Identify which cell holds the provided text, then report its (x, y) central coordinate. 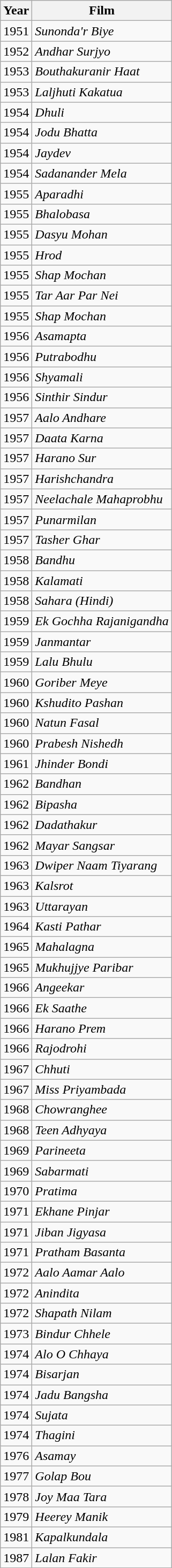
Kalsrot (102, 886)
Jaydev (102, 153)
Harano Sur (102, 458)
Asamapta (102, 336)
Jadu Bangsha (102, 1395)
Andhar Surjyo (102, 51)
Asamay (102, 1456)
Sahara (Hindi) (102, 601)
Bipasha (102, 804)
Chowranghee (102, 1110)
Ek Saathe (102, 1008)
1973 (16, 1334)
1981 (16, 1537)
Pratima (102, 1191)
Alo O Chhaya (102, 1354)
Daata Karna (102, 438)
Sujata (102, 1415)
Golap Bou (102, 1476)
Jodu Bhatta (102, 133)
Laljhuti Kakatua (102, 92)
1970 (16, 1191)
Jiban Jigyasa (102, 1232)
Natun Fasal (102, 723)
Kshudito Pashan (102, 703)
Mukhujjye Paribar (102, 967)
Sinthir Sindur (102, 397)
Parineeta (102, 1150)
Harano Prem (102, 1028)
Bandhan (102, 784)
Mayar Sangsar (102, 845)
Punarmilan (102, 519)
Bhalobasa (102, 214)
1964 (16, 927)
Aparadhi (102, 194)
Mahalagna (102, 947)
1979 (16, 1517)
Angeekar (102, 988)
Film (102, 11)
Jhinder Bondi (102, 764)
Kalamati (102, 580)
Dasyu Mohan (102, 234)
Shyamali (102, 377)
Sunonda'r Biye (102, 31)
1961 (16, 764)
Prabesh Nishedh (102, 743)
Rajodrohi (102, 1049)
Tar Aar Par Nei (102, 296)
Thagini (102, 1435)
Dwiper Naam Tiyarang (102, 865)
Kapalkundala (102, 1537)
Lalu Bhulu (102, 662)
Chhuti (102, 1069)
Bandhu (102, 560)
Uttarayan (102, 906)
Neelachale Mahaprobhu (102, 499)
Kasti Pathar (102, 927)
Ekhane Pinjar (102, 1211)
1952 (16, 51)
Bouthakuranir Haat (102, 72)
Sadanander Mela (102, 173)
Joy Maa Tara (102, 1496)
Hrod (102, 255)
Shapath Nilam (102, 1313)
Dhuli (102, 112)
Pratham Basanta (102, 1252)
Teen Adhyaya (102, 1130)
Goriber Meye (102, 682)
Heerey Manik (102, 1517)
Bindur Chhele (102, 1334)
Harishchandra (102, 479)
Dadathakur (102, 825)
Lalan Fakir (102, 1558)
1987 (16, 1558)
1978 (16, 1496)
Ek Gochha Rajanigandha (102, 621)
1976 (16, 1456)
1951 (16, 31)
1977 (16, 1476)
Year (16, 11)
Putrabodhu (102, 357)
Janmantar (102, 642)
Anindita (102, 1293)
Sabarmati (102, 1171)
Aalo Andhare (102, 418)
Miss Priyambada (102, 1089)
Bisarjan (102, 1374)
Tasher Ghar (102, 540)
Aalo Aamar Aalo (102, 1273)
